From the cell containing the given text, extract its center point as [X, Y] coordinate. 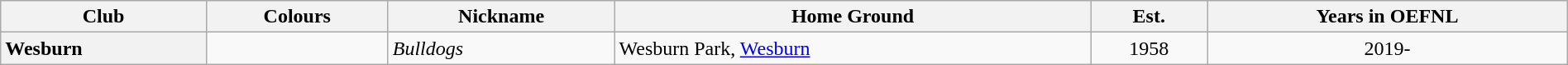
Bulldogs [501, 48]
Wesburn Park, Wesburn [853, 48]
Est. [1150, 17]
Nickname [501, 17]
Wesburn [104, 48]
1958 [1150, 48]
Club [104, 17]
Home Ground [853, 17]
Years in OEFNL [1388, 17]
2019- [1388, 48]
Colours [297, 17]
